Provide the (X, Y) coordinate of the cell's center where the given text is located.  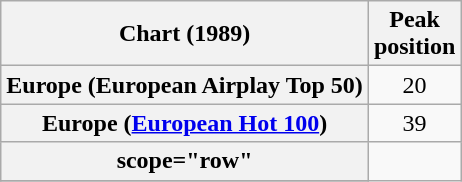
Europe (European Airplay Top 50) (185, 85)
Chart (1989) (185, 34)
Europe (European Hot 100) (185, 123)
39 (414, 123)
20 (414, 85)
Peakposition (414, 34)
scope="row" (185, 161)
